Pinpoint the cell where the given text exists, returning its [x, y] midpoint coordinate. 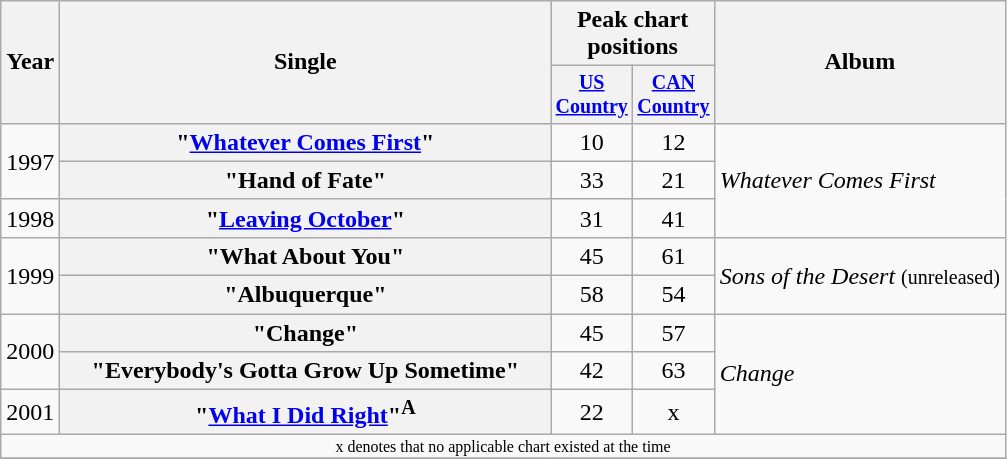
Peak chartpositions [632, 34]
2000 [30, 352]
63 [674, 371]
1998 [30, 218]
x [674, 412]
"What About You" [306, 256]
"What I Did Right"A [306, 412]
21 [674, 180]
57 [674, 333]
Album [860, 62]
54 [674, 295]
41 [674, 218]
Year [30, 62]
33 [592, 180]
10 [592, 142]
x denotes that no applicable chart existed at the time [504, 446]
US Country [592, 94]
"Hand of Fate" [306, 180]
12 [674, 142]
1997 [30, 161]
"Change" [306, 333]
61 [674, 256]
22 [592, 412]
Sons of the Desert (unreleased) [860, 275]
2001 [30, 412]
Whatever Comes First [860, 180]
"Whatever Comes First" [306, 142]
42 [592, 371]
"Albuquerque" [306, 295]
"Everybody's Gotta Grow Up Sometime" [306, 371]
1999 [30, 275]
CAN Country [674, 94]
Single [306, 62]
58 [592, 295]
"Leaving October" [306, 218]
31 [592, 218]
Change [860, 374]
